Search for the cell housing the specified text and yield its [X, Y] center coordinate. 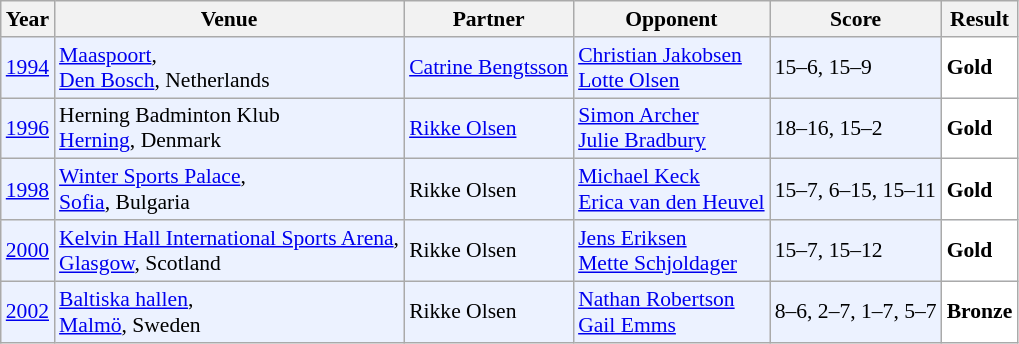
Nathan Robertson Gail Emms [672, 312]
Catrine Bengtsson [488, 68]
Herning Badminton KlubHerning, Denmark [229, 128]
2002 [28, 312]
Christian Jakobsen Lotte Olsen [672, 68]
Simon Archer Julie Bradbury [672, 128]
Result [980, 19]
8–6, 2–7, 1–7, 5–7 [856, 312]
1994 [28, 68]
Venue [229, 19]
Kelvin Hall International Sports Arena,Glasgow, Scotland [229, 250]
18–16, 15–2 [856, 128]
Baltiska hallen,Malmö, Sweden [229, 312]
Winter Sports Palace,Sofia, Bulgaria [229, 190]
1998 [28, 190]
Bronze [980, 312]
2000 [28, 250]
1996 [28, 128]
15–7, 6–15, 15–11 [856, 190]
Year [28, 19]
Opponent [672, 19]
Maaspoort,Den Bosch, Netherlands [229, 68]
Score [856, 19]
15–6, 15–9 [856, 68]
Partner [488, 19]
15–7, 15–12 [856, 250]
Michael Keck Erica van den Heuvel [672, 190]
Jens Eriksen Mette Schjoldager [672, 250]
